Scan for the cell matching the given text and deliver its [x, y] coordinate at center. 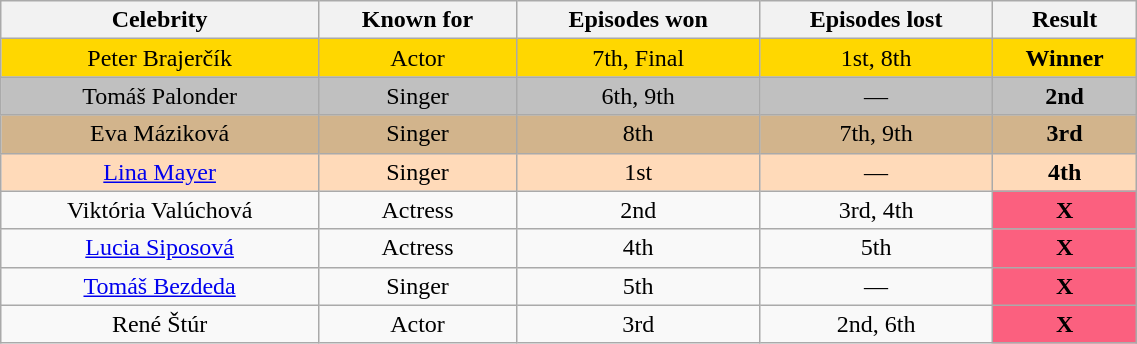
Known for [418, 20]
7th, 9th [876, 134]
Tomáš Bezdeda [160, 286]
8th [638, 134]
Lucia Siposová [160, 248]
1st, 8th [876, 58]
6th, 9th [638, 96]
Tomáš Palonder [160, 96]
Result [1064, 20]
2nd, 6th [876, 324]
1st [638, 172]
7th, Final [638, 58]
Episodes won [638, 20]
Winner [1064, 58]
Episodes lost [876, 20]
Viktória Valúchová [160, 210]
Celebrity [160, 20]
René Štúr [160, 324]
Peter Brajerčík [160, 58]
Lina Mayer [160, 172]
Eva Máziková [160, 134]
3rd, 4th [876, 210]
